Find where the given text appears and provide that cell's center as [X, Y] coordinate. 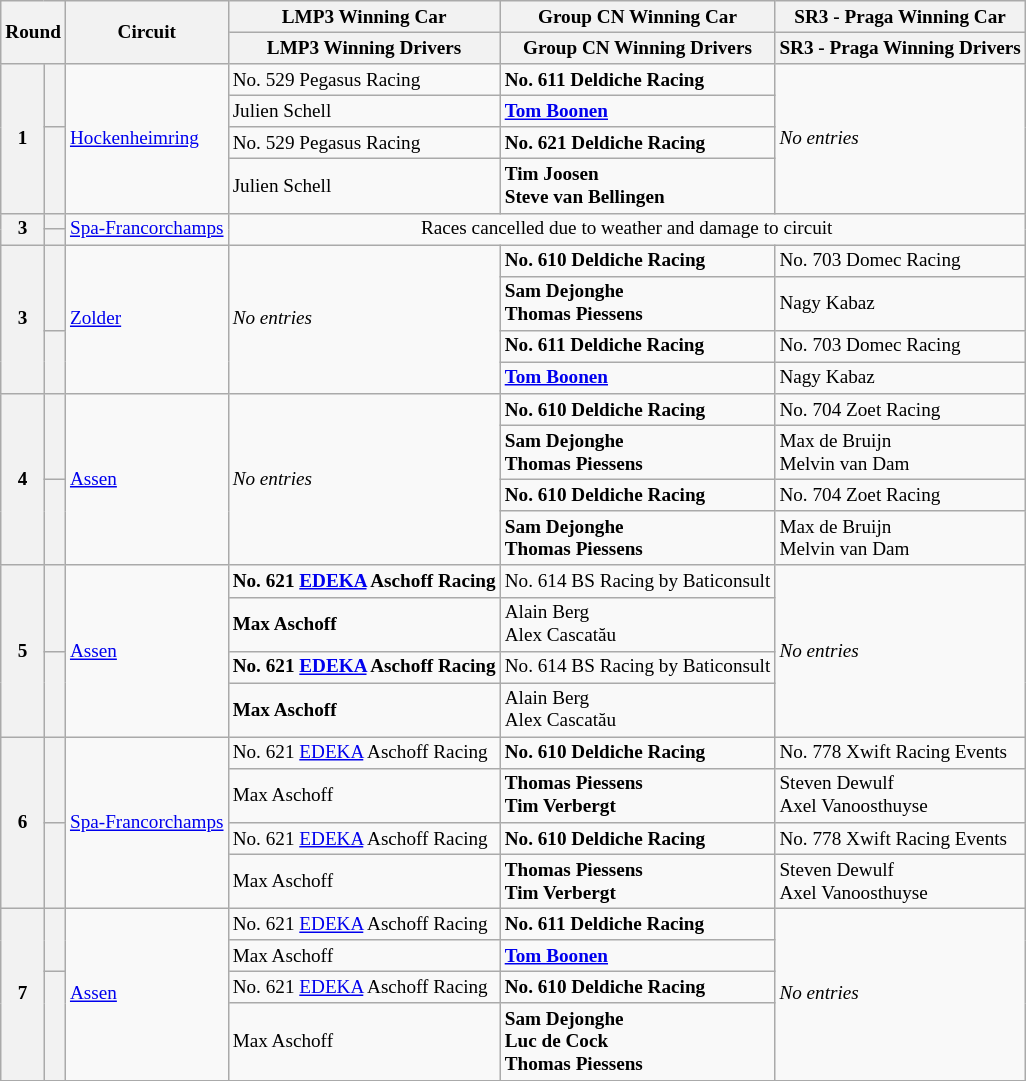
Tim Joosen Steve van Bellingen [638, 186]
LMP3 Winning Drivers [364, 48]
SR3 - Praga Winning Car [900, 17]
Hockenheimring [146, 138]
Zolder [146, 320]
Round [34, 32]
4 [22, 480]
Sam Dejonghe Luc de Cock Thomas Piessens [638, 1042]
6 [22, 823]
5 [22, 651]
Circuit [146, 32]
SR3 - Praga Winning Drivers [900, 48]
No. 621 Deldiche Racing [638, 143]
7 [22, 994]
Group CN Winning Drivers [638, 48]
Races cancelled due to weather and damage to circuit [626, 229]
LMP3 Winning Car [364, 17]
1 [22, 138]
Group CN Winning Car [638, 17]
